Find where the given text appears and provide that cell's center as (x, y) coordinate. 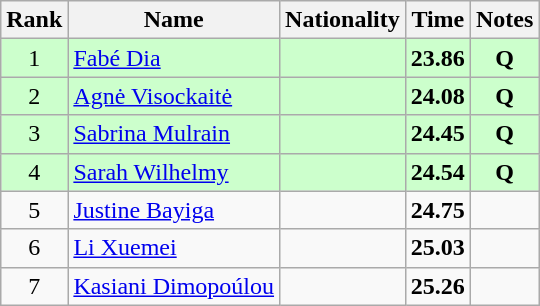
2 (34, 96)
Kasiani Dimopoúlou (174, 286)
25.26 (438, 286)
Fabé Dia (174, 58)
Sarah Wilhelmy (174, 172)
23.86 (438, 58)
Rank (34, 20)
24.45 (438, 134)
Justine Bayiga (174, 210)
Agnė Visockaitė (174, 96)
1 (34, 58)
5 (34, 210)
Sabrina Mulrain (174, 134)
6 (34, 248)
3 (34, 134)
25.03 (438, 248)
Nationality (343, 20)
4 (34, 172)
Name (174, 20)
Li Xuemei (174, 248)
Time (438, 20)
24.54 (438, 172)
24.75 (438, 210)
Notes (504, 20)
7 (34, 286)
24.08 (438, 96)
